Scan for the cell matching the given text and deliver its [x, y] coordinate at center. 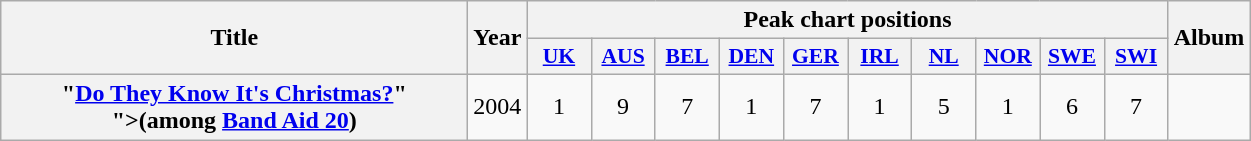
Year [498, 38]
GER [815, 57]
UK [559, 57]
SWE [1072, 57]
2004 [498, 106]
Title [234, 38]
BEL [687, 57]
SWI [1136, 57]
Album [1209, 38]
AUS [623, 57]
5 [944, 106]
Peak chart positions [848, 20]
"Do They Know It's Christmas?"">(among Band Aid 20) [234, 106]
NL [944, 57]
NOR [1008, 57]
9 [623, 106]
IRL [880, 57]
6 [1072, 106]
DEN [751, 57]
